Capture the cell that displays the provided text and extract its (X, Y) central coordinate. 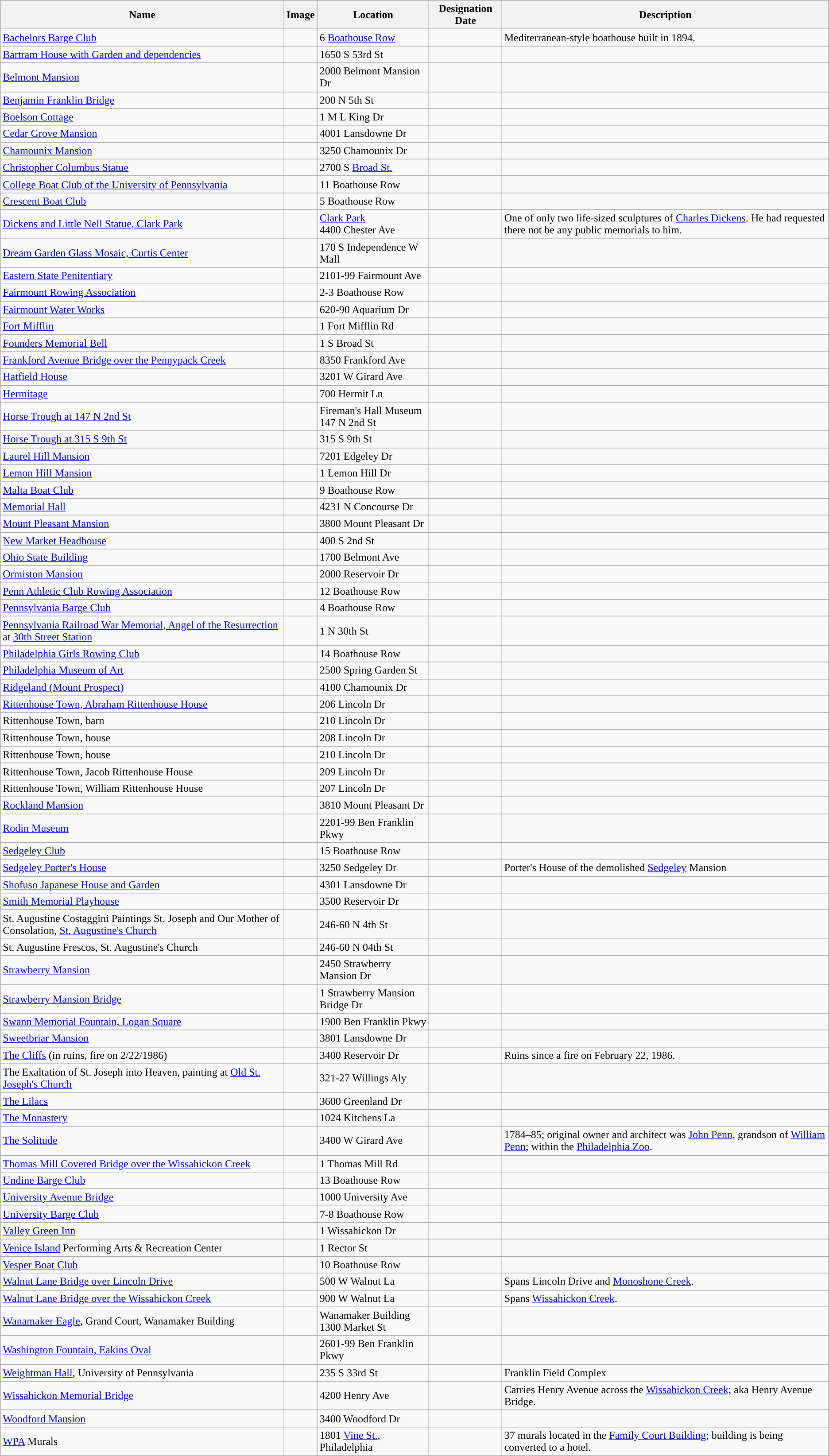
1 Rector St (373, 1248)
14 Boathouse Row (373, 654)
Pennsylvania Barge Club (142, 608)
Cedar Grove Mansion (142, 134)
400 S 2nd St (373, 541)
4200 Henry Ave (373, 1396)
10 Boathouse Row (373, 1265)
Weightman Hall, University of Pennsylvania (142, 1373)
Washington Fountain, Eakins Oval (142, 1350)
St. Augustine Costaggini Paintings St. Joseph and Our Mother of Consolation, St. Augustine's Church (142, 925)
Swann Memorial Fountain, Logan Square (142, 1022)
Philadelphia Girls Rowing Club (142, 654)
4001 Lansdowne Dr (373, 134)
Christopher Columbus Statue (142, 167)
Lemon Hill Mansion (142, 473)
4231 N Concourse Dr (373, 507)
Image (300, 15)
9 Boathouse Row (373, 490)
The Monastery (142, 1118)
1 Wissahickon Dr (373, 1231)
321-27 Willings Aly (373, 1078)
3201 W Girard Ave (373, 377)
Rittenhouse Town, Jacob Rittenhouse House (142, 771)
College Boat Club of the University of Pennsylvania (142, 184)
Hermitage (142, 394)
The Cliffs (in ruins, fire on 2/22/1986) (142, 1055)
5 Boathouse Row (373, 201)
Rittenhouse Town, barn (142, 721)
Dickens and Little Nell Statue, Clark Park (142, 224)
WPA Murals (142, 1441)
New Market Headhouse (142, 541)
Rittenhouse Town, William Rittenhouse House (142, 788)
Wanamaker Eagle, Grand Court, Wanamaker Building (142, 1321)
Valley Green Inn (142, 1231)
University Barge Club (142, 1214)
Undine Barge Club (142, 1181)
Venice Island Performing Arts & Recreation Center (142, 1248)
Ruins since a fire on February 22, 1986. (665, 1055)
Philadelphia Museum of Art (142, 670)
4100 Chamounix Dr (373, 687)
St. Augustine Frescos, St. Augustine's Church (142, 947)
246-60 N 4th St (373, 925)
3500 Reservoir Dr (373, 902)
1 Lemon Hill Dr (373, 473)
500 W Walnut La (373, 1282)
1 M L King Dr (373, 117)
15 Boathouse Row (373, 851)
Smith Memorial Playhouse (142, 902)
Founders Memorial Bell (142, 343)
One of only two life-sized sculptures of Charles Dickens. He had requested there not be any public memorials to him. (665, 224)
13 Boathouse Row (373, 1181)
Wissahickon Memorial Bridge (142, 1396)
Walnut Lane Bridge over Lincoln Drive (142, 1282)
2700 S Broad St. (373, 167)
4 Boathouse Row (373, 608)
3250 Sedgeley Dr (373, 868)
2450 Strawberry Mansion Dr (373, 970)
Spans Lincoln Drive and Monoshone Creek. (665, 1282)
Sedgeley Porter's House (142, 868)
Fireman's Hall Museum147 N 2nd St (373, 416)
1784–85; original owner and architect was John Penn, grandson of William Penn; within the Philadelphia Zoo. (665, 1141)
3400 Woodford Dr (373, 1418)
7-8 Boathouse Row (373, 1214)
Vesper Boat Club (142, 1265)
2201-99 Ben Franklin Pkwy (373, 828)
Horse Trough at 147 N 2nd St (142, 416)
Carries Henry Avenue across the Wissahickon Creek; aka Henry Avenue Bridge. (665, 1396)
Eastern State Penitentiary (142, 276)
Woodford Mansion (142, 1418)
235 S 33rd St (373, 1373)
Shofuso Japanese House and Garden (142, 885)
Crescent Boat Club (142, 201)
The Solitude (142, 1141)
Horse Trough at 315 S 9th St (142, 439)
315 S 9th St (373, 439)
3400 W Girard Ave (373, 1141)
Ohio State Building (142, 558)
Designation Date (465, 15)
Clark Park4400 Chester Ave (373, 224)
170 S Independence W Mall (373, 252)
Belmont Mansion (142, 77)
Fort Mifflin (142, 326)
3600 Greenland Dr (373, 1101)
Benjamin Franklin Bridge (142, 100)
Description (665, 15)
8350 Frankford Ave (373, 360)
Strawberry Mansion (142, 970)
Walnut Lane Bridge over the Wissahickon Creek (142, 1298)
Porter's House of the demolished Sedgeley Mansion (665, 868)
Frankford Avenue Bridge over the Pennypack Creek (142, 360)
1 S Broad St (373, 343)
206 Lincoln Dr (373, 704)
2101-99 Fairmount Ave (373, 276)
246-60 N 04th St (373, 947)
Bartram House with Garden and dependencies (142, 54)
1801 Vine St., Philadelphia (373, 1441)
900 W Walnut La (373, 1298)
The Lilacs (142, 1101)
Rodin Museum (142, 828)
Pennsylvania Railroad War Memorial, Angel of the Resurrection at 30th Street Station (142, 631)
12 Boathouse Row (373, 591)
1650 S 53rd St (373, 54)
200 N 5th St (373, 100)
Mount Pleasant Mansion (142, 523)
Fairmount Water Works (142, 310)
Name (142, 15)
3400 Reservoir Dr (373, 1055)
1 Fort Mifflin Rd (373, 326)
1024 Kitchens La (373, 1118)
1900 Ben Franklin Pkwy (373, 1022)
Location (373, 15)
The Exaltation of St. Joseph into Heaven, painting at Old St. Joseph's Church (142, 1078)
Laurel Hill Mansion (142, 456)
2-3 Boathouse Row (373, 293)
2601-99 Ben Franklin Pkwy (373, 1350)
2000 Reservoir Dr (373, 574)
207 Lincoln Dr (373, 788)
4301 Lansdowne Dr (373, 885)
Ridgeland (Mount Prospect) (142, 687)
Dream Garden Glass Mosaic, Curtis Center (142, 252)
Malta Boat Club (142, 490)
Ormiston Mansion (142, 574)
37 murals located in the Family Court Building; building is being converted to a hotel. (665, 1441)
Franklin Field Complex (665, 1373)
11 Boathouse Row (373, 184)
Bachelors Barge Club (142, 38)
208 Lincoln Dr (373, 738)
209 Lincoln Dr (373, 771)
Memorial Hall (142, 507)
2000 Belmont Mansion Dr (373, 77)
Spans Wissahickon Creek. (665, 1298)
Wanamaker Building1300 Market St (373, 1321)
700 Hermit Ln (373, 394)
Strawberry Mansion Bridge (142, 999)
1 Thomas Mill Rd (373, 1163)
6 Boathouse Row (373, 38)
1 N 30th St (373, 631)
620-90 Aquarium Dr (373, 310)
Rockland Mansion (142, 805)
Sedgeley Club (142, 851)
1 Strawberry Mansion Bridge Dr (373, 999)
7201 Edgeley Dr (373, 456)
3801 Lansdowne Dr (373, 1038)
1700 Belmont Ave (373, 558)
University Avenue Bridge (142, 1197)
2500 Spring Garden St (373, 670)
1000 University Ave (373, 1197)
Boelson Cottage (142, 117)
Sweetbriar Mansion (142, 1038)
Rittenhouse Town, Abraham Rittenhouse House (142, 704)
Penn Athletic Club Rowing Association (142, 591)
Hatfield House (142, 377)
Fairmount Rowing Association (142, 293)
Mediterranean-style boathouse built in 1894. (665, 38)
3800 Mount Pleasant Dr (373, 523)
3810 Mount Pleasant Dr (373, 805)
3250 Chamounix Dr (373, 151)
Thomas Mill Covered Bridge over the Wissahickon Creek (142, 1163)
Chamounix Mansion (142, 151)
